Detect which cell encompasses the target text, then output its (X, Y) center coordinate. 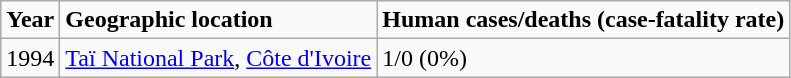
1994 (30, 58)
Taï National Park, Côte d'Ivoire (218, 58)
Geographic location (218, 20)
Human cases/deaths (case-fatality rate) (584, 20)
1/0 (0%) (584, 58)
Year (30, 20)
